Find where the given text appears and provide that cell's center as (x, y) coordinate. 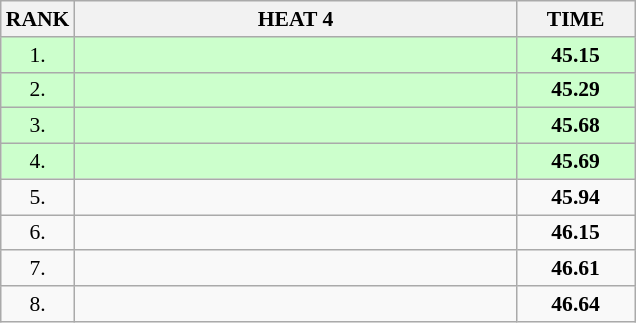
6. (38, 233)
HEAT 4 (295, 19)
45.29 (576, 90)
2. (38, 90)
4. (38, 162)
8. (38, 304)
45.94 (576, 197)
7. (38, 269)
TIME (576, 19)
RANK (38, 19)
46.64 (576, 304)
46.15 (576, 233)
46.61 (576, 269)
5. (38, 197)
1. (38, 55)
45.69 (576, 162)
3. (38, 126)
45.68 (576, 126)
45.15 (576, 55)
